Return [x, y] of the center of cell containing provided text 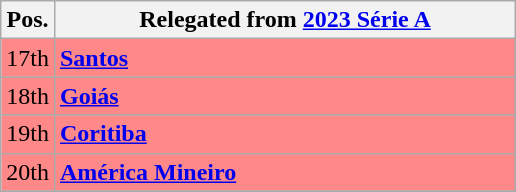
Pos. [28, 20]
19th [28, 134]
20th [28, 172]
Coritiba [284, 134]
Relegated from 2023 Série A [284, 20]
18th [28, 96]
América Mineiro [284, 172]
17th [28, 58]
Santos [284, 58]
Goiás [284, 96]
